Locate the cell with the specified text and output its [x, y] center coordinate. 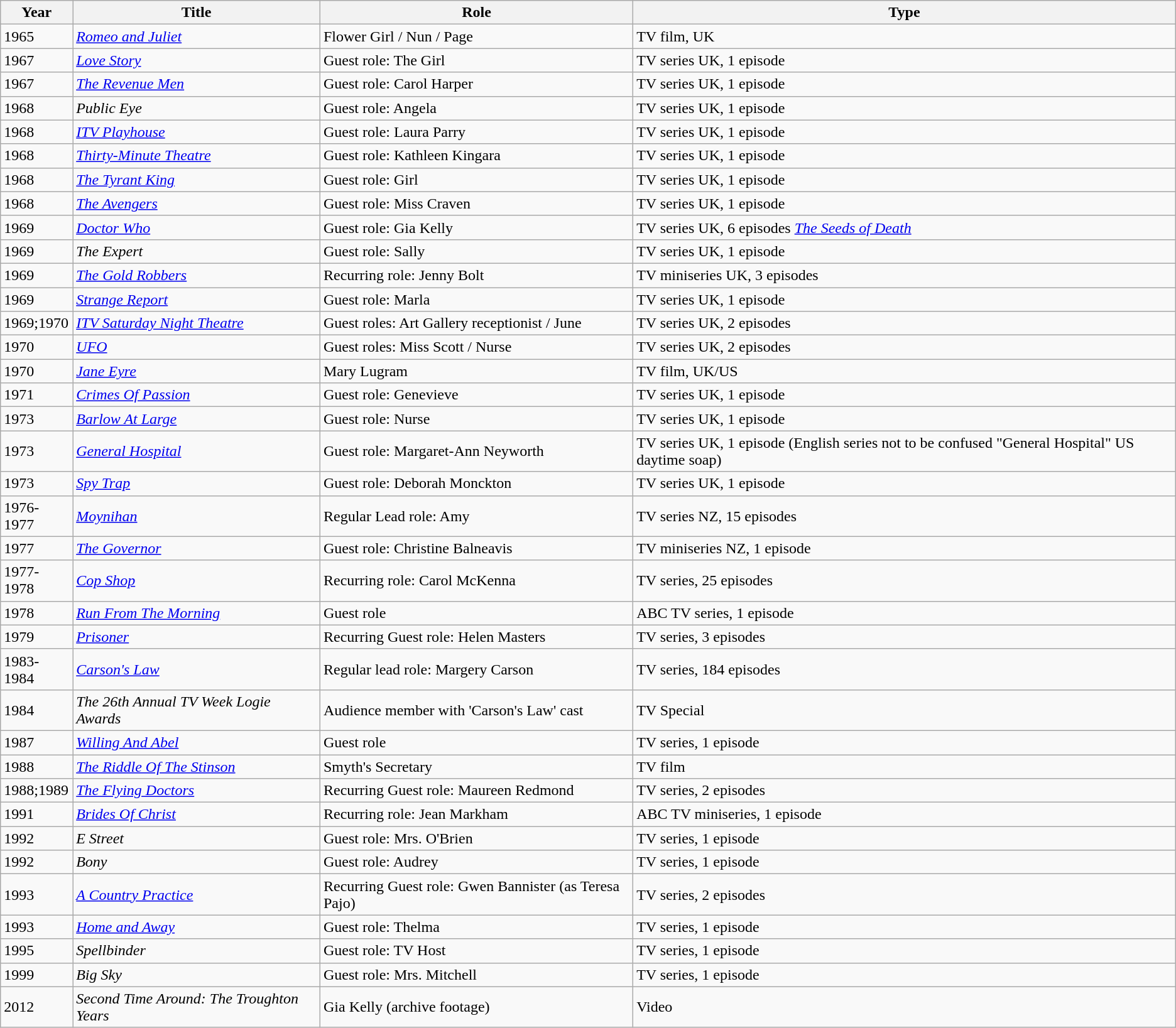
Guest role: Angela [476, 108]
Carson's Law [197, 669]
Recurring Guest role: Maureen Redmond [476, 791]
Cop Shop [197, 580]
Barlow At Large [197, 419]
The Avengers [197, 203]
Guest role: Kathleen Kingara [476, 156]
Guest role: Thelma [476, 927]
Guest role: Carol Harper [476, 84]
Year [36, 13]
Guest role: TV Host [476, 951]
Gia Kelly (archive footage) [476, 1007]
1988 [36, 767]
Guest role: Sally [476, 251]
Guest role: Girl [476, 180]
Video [905, 1007]
Regular lead role: Margery Carson [476, 669]
Big Sky [197, 975]
The Gold Robbers [197, 275]
Romeo and Juliet [197, 36]
1987 [36, 742]
1977-1978 [36, 580]
Guest role: Christine Balneavis [476, 548]
Willing And Abel [197, 742]
Spy Trap [197, 484]
Guest role: Gia Kelly [476, 227]
TV miniseries UK, 3 episodes [905, 275]
Prisoner [197, 637]
1979 [36, 637]
Guest role: The Girl [476, 60]
ITV Playhouse [197, 132]
Regular Lead role: Amy [476, 516]
The Riddle Of The Stinson [197, 767]
Guest role: Margaret-Ann Neyworth [476, 451]
TV film [905, 767]
ITV Saturday Night Theatre [197, 323]
ABC TV miniseries, 1 episode [905, 814]
TV film, UK/US [905, 371]
Type [905, 13]
The 26th Annual TV Week Logie Awards [197, 710]
1965 [36, 36]
ABC TV series, 1 episode [905, 613]
Recurring Guest role: Helen Masters [476, 637]
1971 [36, 395]
Title [197, 13]
1999 [36, 975]
General Hospital [197, 451]
TV series, 184 episodes [905, 669]
Recurring role: Jean Markham [476, 814]
Guest role: Mrs. Mitchell [476, 975]
Recurring role: Jenny Bolt [476, 275]
Jane Eyre [197, 371]
TV series, 3 episodes [905, 637]
The Flying Doctors [197, 791]
Guest roles: Miss Scott / Nurse [476, 347]
Thirty-Minute Theatre [197, 156]
1984 [36, 710]
Recurring role: Carol McKenna [476, 580]
Guest role: Nurse [476, 419]
TV series, 25 episodes [905, 580]
Guest roles: Art Gallery receptionist / June [476, 323]
Audience member with 'Carson's Law' cast [476, 710]
2012 [36, 1007]
Moynihan [197, 516]
Bony [197, 862]
Second Time Around: The Troughton Years [197, 1007]
Guest role: Marla [476, 300]
Home and Away [197, 927]
Guest role: Genevieve [476, 395]
Mary Lugram [476, 371]
The Governor [197, 548]
TV series NZ, 15 episodes [905, 516]
The Revenue Men [197, 84]
1995 [36, 951]
Role [476, 13]
TV series UK, 1 episode (English series not to be confused "General Hospital" US daytime soap) [905, 451]
E Street [197, 838]
Guest role: Laura Parry [476, 132]
Flower Girl / Nun / Page [476, 36]
The Tyrant King [197, 180]
A Country Practice [197, 894]
Brides Of Christ [197, 814]
1983-1984 [36, 669]
TV miniseries NZ, 1 episode [905, 548]
Smyth's Secretary [476, 767]
Guest role: Mrs. O'Brien [476, 838]
Recurring Guest role: Gwen Bannister (as Teresa Pajo) [476, 894]
TV series UK, 6 episodes The Seeds of Death [905, 227]
Guest role: Audrey [476, 862]
Strange Report [197, 300]
1969;1970 [36, 323]
Crimes Of Passion [197, 395]
1978 [36, 613]
Love Story [197, 60]
1988;1989 [36, 791]
Spellbinder [197, 951]
Run From The Morning [197, 613]
TV Special [905, 710]
Guest role: Miss Craven [476, 203]
1991 [36, 814]
Guest role: Deborah Monckton [476, 484]
1976-1977 [36, 516]
Public Eye [197, 108]
UFO [197, 347]
The Expert [197, 251]
Doctor Who [197, 227]
TV film, UK [905, 36]
1977 [36, 548]
